Extract the (x, y) coordinate from the center of the cell holding the provided text.  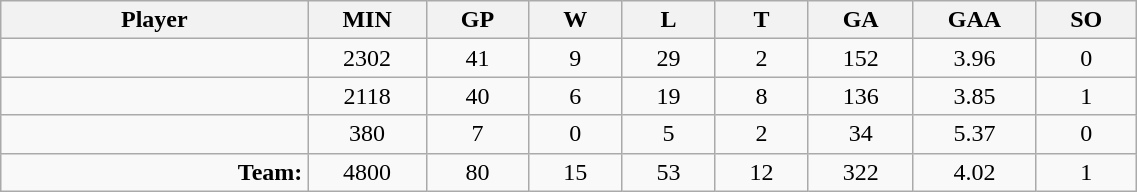
322 (860, 172)
12 (762, 172)
W (576, 20)
41 (477, 58)
9 (576, 58)
136 (860, 96)
40 (477, 96)
15 (576, 172)
152 (860, 58)
29 (668, 58)
53 (668, 172)
MIN (367, 20)
6 (576, 96)
2302 (367, 58)
4800 (367, 172)
Player (154, 20)
SO (1086, 20)
3.96 (974, 58)
Team: (154, 172)
4.02 (974, 172)
3.85 (974, 96)
5.37 (974, 134)
380 (367, 134)
GAA (974, 20)
7 (477, 134)
GA (860, 20)
19 (668, 96)
8 (762, 96)
80 (477, 172)
5 (668, 134)
34 (860, 134)
GP (477, 20)
T (762, 20)
L (668, 20)
2118 (367, 96)
